Find where the given text appears and provide that cell's center as (X, Y) coordinate. 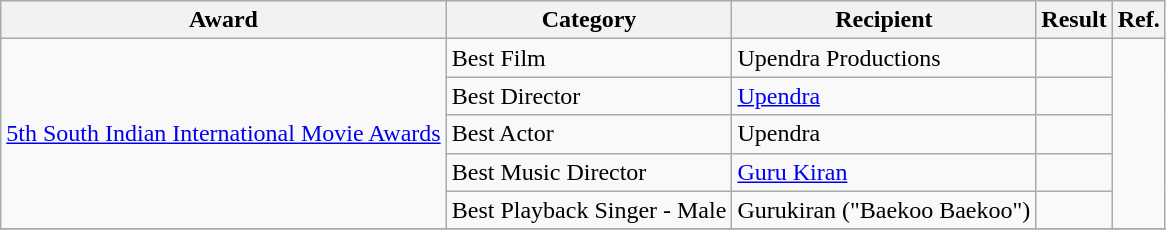
Best Director (589, 96)
5th South Indian International Movie Awards (224, 134)
Result (1074, 20)
Best Actor (589, 134)
Gurukiran ("Baekoo Baekoo") (884, 210)
Category (589, 20)
Recipient (884, 20)
Best Film (589, 58)
Best Playback Singer - Male (589, 210)
Ref. (1138, 20)
Guru Kiran (884, 172)
Upendra Productions (884, 58)
Best Music Director (589, 172)
Award (224, 20)
